Return the (X, Y) coordinate for the center point of the cell that contains the specified text.  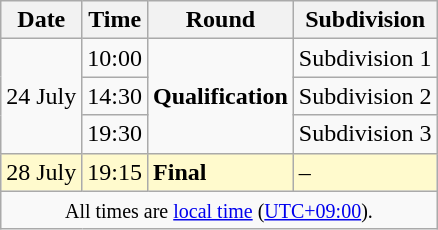
Date (42, 20)
Final (221, 172)
14:30 (115, 96)
24 July (42, 96)
Subdivision 2 (365, 96)
19:30 (115, 134)
Subdivision 1 (365, 58)
Subdivision (365, 20)
Subdivision 3 (365, 134)
Time (115, 20)
– (365, 172)
19:15 (115, 172)
Qualification (221, 96)
28 July (42, 172)
All times are local time (UTC+09:00). (219, 210)
10:00 (115, 58)
Round (221, 20)
